Capture the cell that displays the provided text and extract its (X, Y) central coordinate. 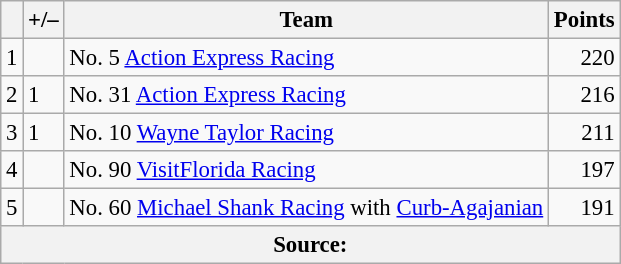
211 (584, 133)
No. 31 Action Express Racing (306, 95)
2 (12, 95)
Points (584, 20)
No. 10 Wayne Taylor Racing (306, 133)
No. 60 Michael Shank Racing with Curb-Agajanian (306, 208)
5 (12, 208)
No. 5 Action Express Racing (306, 58)
220 (584, 58)
Source: (310, 245)
191 (584, 208)
4 (12, 170)
216 (584, 95)
+/– (44, 20)
Team (306, 20)
197 (584, 170)
3 (12, 133)
No. 90 VisitFlorida Racing (306, 170)
